Pinpoint the cell where the given text exists, returning its [x, y] midpoint coordinate. 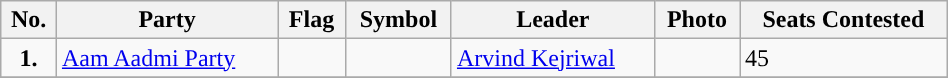
Party [166, 20]
1. [29, 58]
No. [29, 20]
Seats Contested [844, 20]
45 [844, 58]
Symbol [398, 20]
Photo [696, 20]
Aam Aadmi Party [166, 58]
Leader [552, 20]
Flag [312, 20]
Arvind Kejriwal [552, 58]
